Output the (x, y) coordinate of the center of the cell containing the given text.  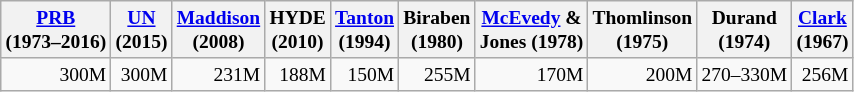
255M (437, 74)
200M (642, 74)
270–330M (744, 74)
Tanton(1994) (364, 30)
188M (298, 74)
McEvedy &Jones (1978) (532, 30)
PRB(1973–2016) (56, 30)
Thomlinson(1975) (642, 30)
Biraben(1980) (437, 30)
UN(2015) (142, 30)
HYDE(2010) (298, 30)
Clark(1967) (822, 30)
Maddison(2008) (218, 30)
256M (822, 74)
231M (218, 74)
170M (532, 74)
150M (364, 74)
Durand(1974) (744, 30)
